Find where the given text appears and provide that cell's center as [X, Y] coordinate. 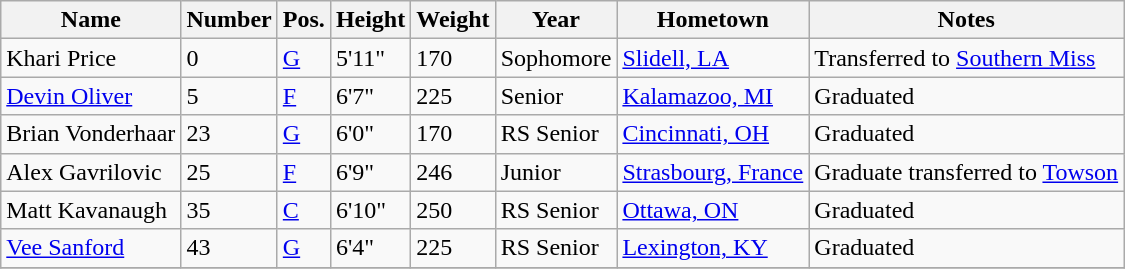
Graduate transferred to Towson [966, 172]
6'0" [370, 134]
Kalamazoo, MI [713, 96]
Cincinnati, OH [713, 134]
250 [453, 210]
Senior [556, 96]
C [304, 210]
Matt Kavanaugh [91, 210]
Sophomore [556, 58]
25 [229, 172]
Year [556, 20]
5'11" [370, 58]
Strasbourg, France [713, 172]
246 [453, 172]
23 [229, 134]
35 [229, 210]
5 [229, 96]
Number [229, 20]
Vee Sanford [91, 248]
Brian Vonderhaar [91, 134]
Transferred to Southern Miss [966, 58]
6'4" [370, 248]
Ottawa, ON [713, 210]
Alex Gavrilovic [91, 172]
Lexington, KY [713, 248]
Hometown [713, 20]
Slidell, LA [713, 58]
0 [229, 58]
6'7" [370, 96]
43 [229, 248]
6'10" [370, 210]
Height [370, 20]
Devin Oliver [91, 96]
Khari Price [91, 58]
Weight [453, 20]
6'9" [370, 172]
Notes [966, 20]
Junior [556, 172]
Name [91, 20]
Pos. [304, 20]
